For the text-containing cell, return its midpoint in [X, Y] coordinate format. 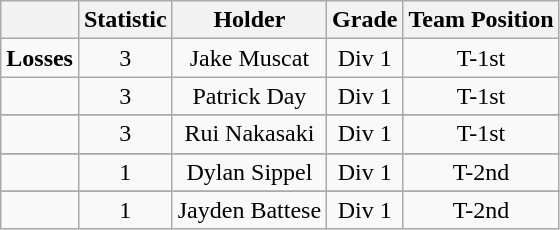
Jayden Battese [249, 210]
Holder [249, 20]
Team Position [481, 20]
Jake Muscat [249, 58]
Statistic [125, 20]
Dylan Sippel [249, 172]
Grade [365, 20]
Rui Nakasaki [249, 134]
Losses [40, 58]
Patrick Day [249, 96]
